Extract the [X, Y] coordinate from the center of the cell holding the provided text.  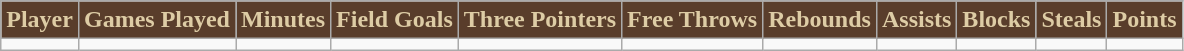
Three Pointers [540, 20]
Field Goals [395, 20]
Free Throws [692, 20]
Assists [916, 20]
Games Played [156, 20]
Points [1144, 20]
Steals [1072, 20]
Player [40, 20]
Blocks [996, 20]
Minutes [284, 20]
Rebounds [820, 20]
